Pinpoint the cell where the given text exists, returning its [x, y] midpoint coordinate. 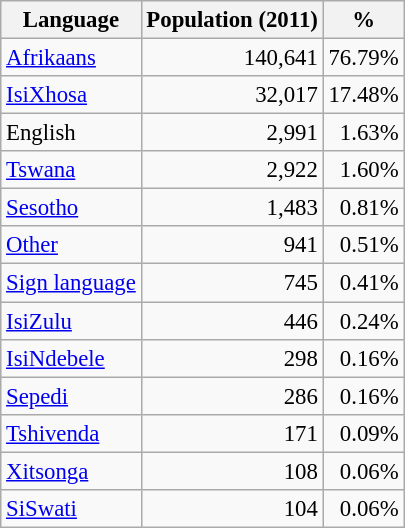
298 [232, 358]
Sepedi [71, 396]
171 [232, 433]
IsiNdebele [71, 358]
% [364, 20]
108 [232, 471]
Xitsonga [71, 471]
2,991 [232, 133]
Sign language [71, 283]
140,641 [232, 58]
Population (2011) [232, 20]
Tshivenda [71, 433]
941 [232, 245]
104 [232, 509]
0.51% [364, 245]
IsiZulu [71, 321]
286 [232, 396]
1,483 [232, 208]
Tswana [71, 170]
English [71, 133]
1.60% [364, 170]
0.24% [364, 321]
446 [232, 321]
17.48% [364, 95]
1.63% [364, 133]
0.09% [364, 433]
Sesotho [71, 208]
Other [71, 245]
2,922 [232, 170]
76.79% [364, 58]
Language [71, 20]
IsiXhosa [71, 95]
SiSwati [71, 509]
32,017 [232, 95]
745 [232, 283]
0.41% [364, 283]
0.81% [364, 208]
Afrikaans [71, 58]
